Return the [X, Y] coordinate for the center point of the cell that contains the specified text.  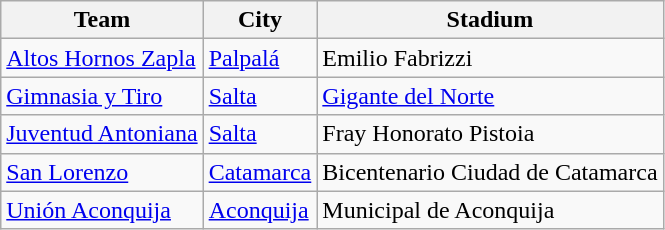
Catamarca [260, 172]
San Lorenzo [102, 172]
Stadium [490, 20]
City [260, 20]
Altos Hornos Zapla [102, 58]
Emilio Fabrizzi [490, 58]
Aconquija [260, 210]
Gimnasia y Tiro [102, 96]
Gigante del Norte [490, 96]
Bicentenario Ciudad de Catamarca [490, 172]
Municipal de Aconquija [490, 210]
Palpalá [260, 58]
Fray Honorato Pistoia [490, 134]
Juventud Antoniana [102, 134]
Team [102, 20]
Unión Aconquija [102, 210]
